Locate the cell with the specified text and output its [X, Y] center coordinate. 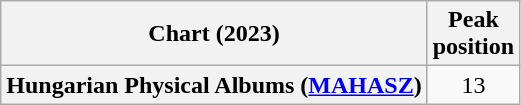
Chart (2023) [214, 34]
Hungarian Physical Albums (MAHASZ) [214, 85]
13 [473, 85]
Peakposition [473, 34]
